Search for the cell housing the specified text and yield its (x, y) center coordinate. 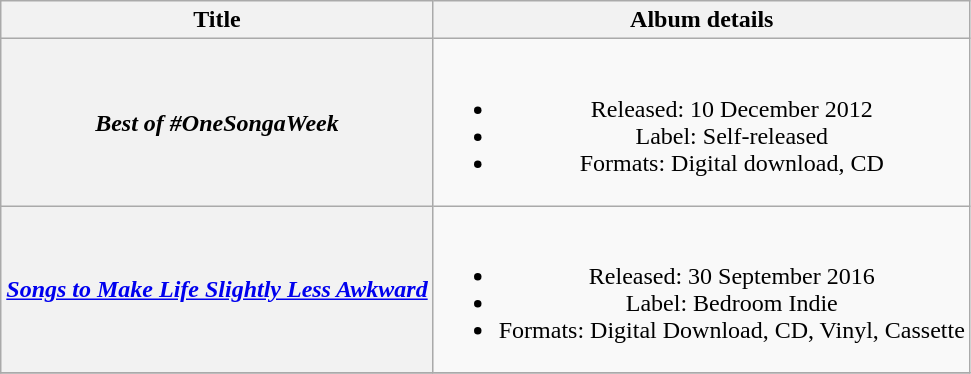
Released: 10 December 2012Label: Self-releasedFormats: Digital download, CD (702, 122)
Released: 30 September 2016Label: Bedroom IndieFormats: Digital Download, CD, Vinyl, Cassette (702, 290)
Title (217, 20)
Best of #OneSongaWeek (217, 122)
Album details (702, 20)
Songs to Make Life Slightly Less Awkward (217, 290)
